Provide the (X, Y) coordinate of the cell's center where the given text is located.  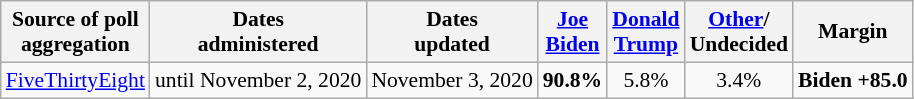
Dates administered (258, 32)
Margin (853, 32)
3.4% (739, 80)
Biden +85.0 (853, 80)
Source of pollaggregation (76, 32)
JoeBiden (572, 32)
DonaldTrump (646, 32)
Other/Undecided (739, 32)
November 3, 2020 (452, 80)
90.8% (572, 80)
until November 2, 2020 (258, 80)
FiveThirtyEight (76, 80)
5.8% (646, 80)
Dates updated (452, 32)
